Determine the (X, Y) coordinate at the center of the cell enclosing the given text.  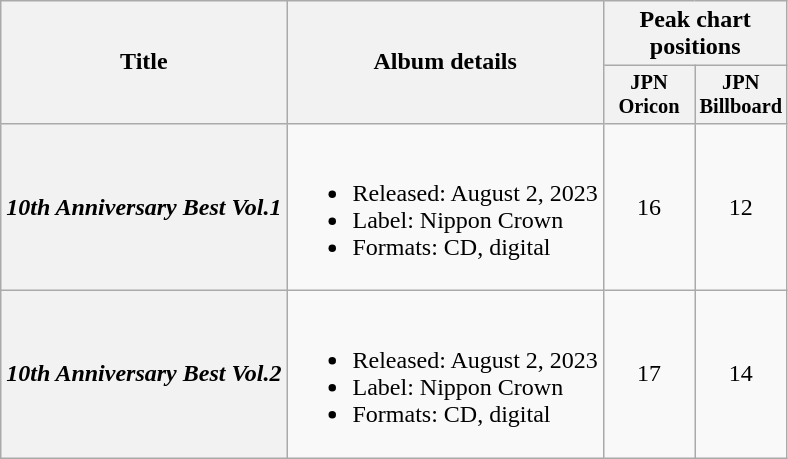
10th Anniversary Best Vol.2 (144, 374)
JPNOricon (648, 95)
12 (741, 206)
14 (741, 374)
16 (648, 206)
10th Anniversary Best Vol.1 (144, 206)
Peak chart positions (695, 34)
Album details (445, 62)
JPNBillboard (741, 95)
17 (648, 374)
Title (144, 62)
